Find where the given text appears and provide that cell's center as (x, y) coordinate. 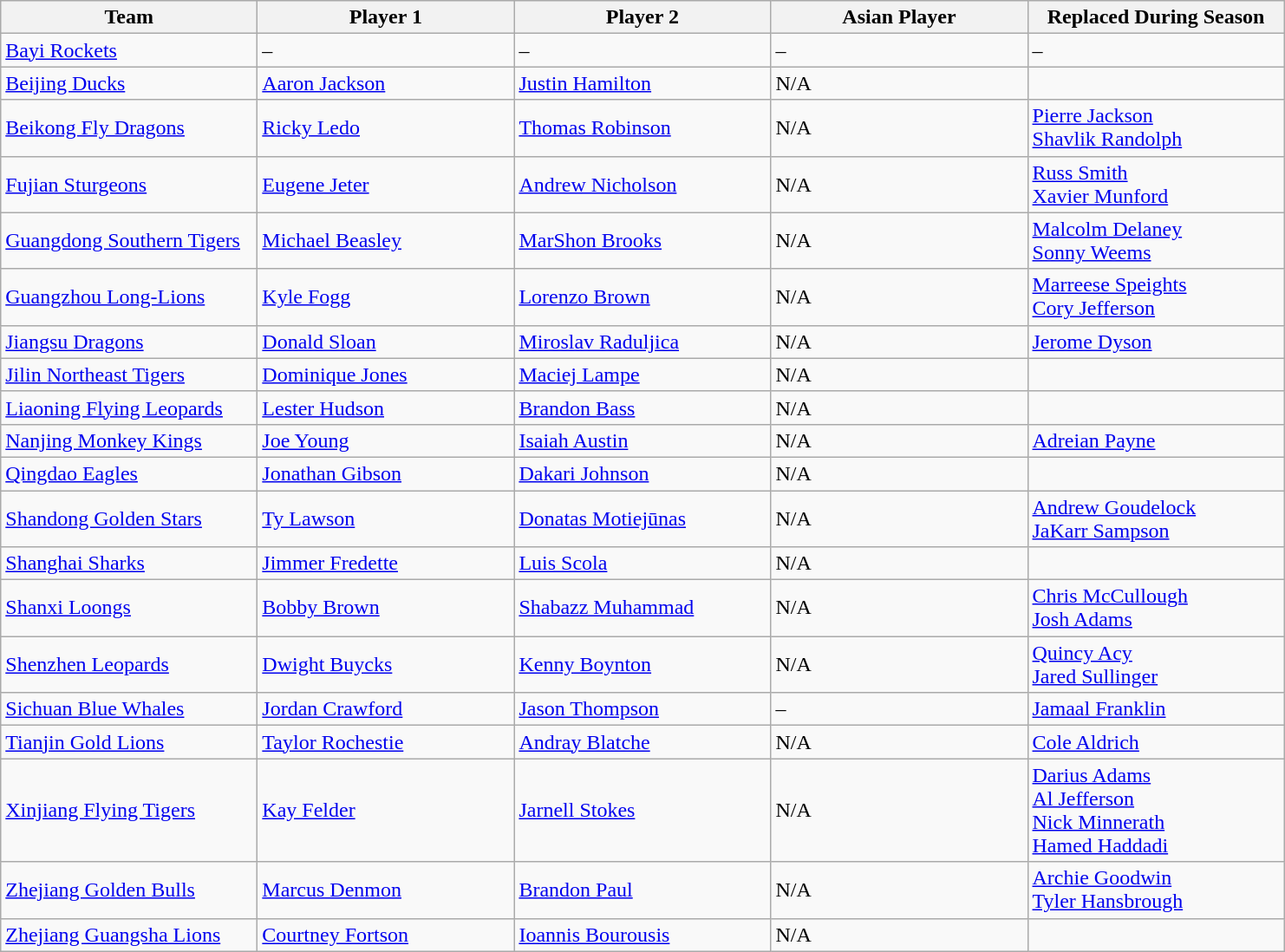
Team (129, 17)
Dominique Jones (386, 375)
Beijing Ducks (129, 83)
Jimmer Fredette (386, 564)
Player 2 (642, 17)
Malcolm Delaney Sonny Weems (1156, 241)
Eugene Jeter (386, 184)
Miroslav Raduljica (642, 342)
Pierre Jackson Shavlik Randolph (1156, 128)
Donatas Motiejūnas (642, 518)
Thomas Robinson (642, 128)
Bayi Rockets (129, 50)
Shabazz Muhammad (642, 609)
Maciej Lampe (642, 375)
Jonathan Gibson (386, 473)
Asian Player (899, 17)
Zhejiang Guangsha Lions (129, 935)
Adreian Payne (1156, 440)
Jamaal Franklin (1156, 709)
Kyle Fogg (386, 297)
Guangzhou Long-Lions (129, 297)
Isaiah Austin (642, 440)
Jason Thompson (642, 709)
Chris McCullough Josh Adams (1156, 609)
Dwight Buycks (386, 664)
Zhejiang Golden Bulls (129, 890)
Quincy Acy Jared Sullinger (1156, 664)
Russ Smith Xavier Munford (1156, 184)
Ricky Ledo (386, 128)
Shenzhen Leopards (129, 664)
Cole Aldrich (1156, 742)
Marcus Denmon (386, 890)
MarShon Brooks (642, 241)
Sichuan Blue Whales (129, 709)
Liaoning Flying Leopards (129, 408)
Shanxi Loongs (129, 609)
Andrew Nicholson (642, 184)
Donald Sloan (386, 342)
Brandon Paul (642, 890)
Andrew Goudelock JaKarr Sampson (1156, 518)
Shanghai Sharks (129, 564)
Brandon Bass (642, 408)
Jarnell Stokes (642, 810)
Taylor Rochestie (386, 742)
Shandong Golden Stars (129, 518)
Jilin Northeast Tigers (129, 375)
Tianjin Gold Lions (129, 742)
Andray Blatche (642, 742)
Jordan Crawford (386, 709)
Jerome Dyson (1156, 342)
Joe Young (386, 440)
Kay Felder (386, 810)
Marreese Speights Cory Jefferson (1156, 297)
Darius Adams Al Jefferson Nick Minnerath Hamed Haddadi (1156, 810)
Fujian Sturgeons (129, 184)
Dakari Johnson (642, 473)
Replaced During Season (1156, 17)
Jiangsu Dragons (129, 342)
Kenny Boynton (642, 664)
Courtney Fortson (386, 935)
Guangdong Southern Tigers (129, 241)
Justin Hamilton (642, 83)
Ioannis Bourousis (642, 935)
Archie Goodwin Tyler Hansbrough (1156, 890)
Lester Hudson (386, 408)
Ty Lawson (386, 518)
Lorenzo Brown (642, 297)
Qingdao Eagles (129, 473)
Beikong Fly Dragons (129, 128)
Michael Beasley (386, 241)
Bobby Brown (386, 609)
Luis Scola (642, 564)
Player 1 (386, 17)
Aaron Jackson (386, 83)
Xinjiang Flying Tigers (129, 810)
Nanjing Monkey Kings (129, 440)
